Return (X, Y) of the center of cell containing provided text 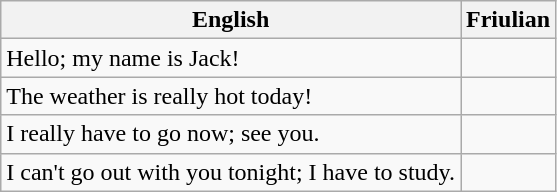
The weather is really hot today! (231, 96)
I can't go out with you tonight; I have to study. (231, 172)
I really have to go now; see you. (231, 134)
Hello; my name is Jack! (231, 58)
Friulian (508, 20)
English (231, 20)
